Provide the (X, Y) coordinate of the cell's center where the given text is located.  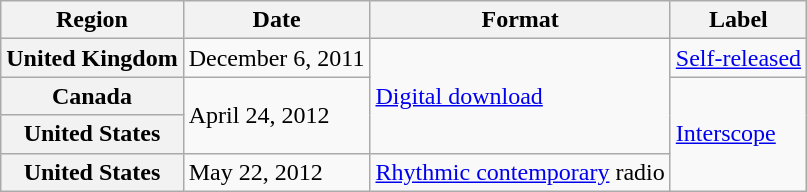
Self-released (738, 58)
May 22, 2012 (276, 172)
Interscope (738, 134)
Region (92, 20)
April 24, 2012 (276, 115)
Date (276, 20)
Rhythmic contemporary radio (520, 172)
United Kingdom (92, 58)
Label (738, 20)
Canada (92, 96)
December 6, 2011 (276, 58)
Digital download (520, 96)
Format (520, 20)
